Identify which cell holds the provided text, then report its (X, Y) central coordinate. 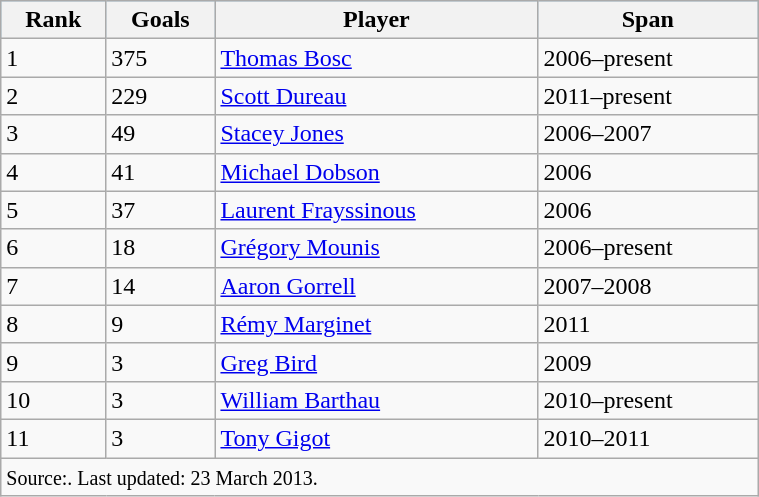
Scott Dureau (376, 96)
Aaron Gorrell (376, 286)
49 (160, 134)
Michael Dobson (376, 172)
2010–present (648, 400)
Stacey Jones (376, 134)
37 (160, 210)
2 (54, 96)
Greg Bird (376, 362)
Thomas Bosc (376, 58)
229 (160, 96)
Player (376, 20)
14 (160, 286)
2010–2011 (648, 438)
375 (160, 58)
5 (54, 210)
2006–2007 (648, 134)
2011–present (648, 96)
Source:. Last updated: 23 March 2013. (380, 477)
6 (54, 248)
2009 (648, 362)
11 (54, 438)
Span (648, 20)
Grégory Mounis (376, 248)
41 (160, 172)
Rémy Marginet (376, 324)
18 (160, 248)
Laurent Frayssinous (376, 210)
2007–2008 (648, 286)
William Barthau (376, 400)
Rank (54, 20)
8 (54, 324)
1 (54, 58)
4 (54, 172)
Tony Gigot (376, 438)
7 (54, 286)
10 (54, 400)
Goals (160, 20)
2011 (648, 324)
